Provide the [x, y] coordinate of the cell's center where the given text is located.  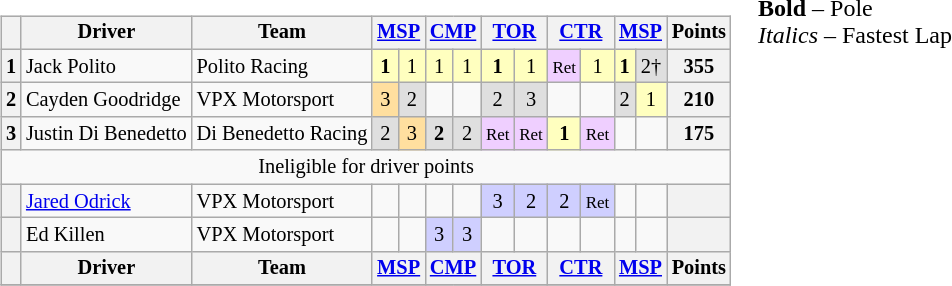
Justin Di Benedetto [106, 134]
Ed Killen [106, 235]
Polito Racing [282, 66]
Ineligible for driver points [366, 167]
175 [699, 134]
Jack Polito [106, 66]
Jared Odrick [106, 201]
Cayden Goodridge [106, 100]
355 [699, 66]
2† [651, 66]
210 [699, 100]
Di Benedetto Racing [282, 134]
